Pinpoint the cell where the given text exists, returning its [X, Y] midpoint coordinate. 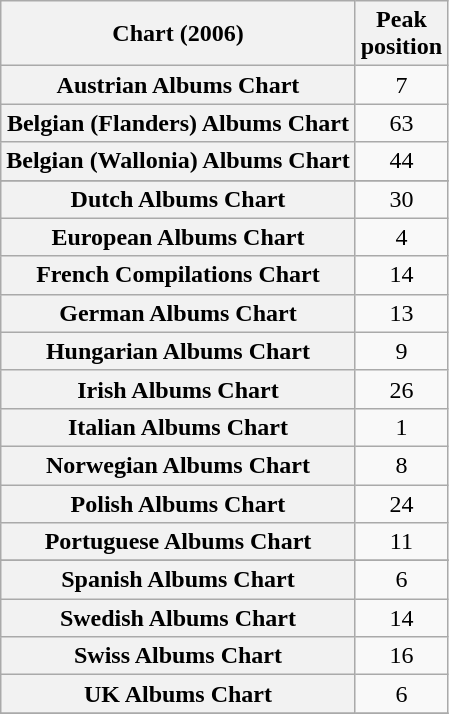
Swedish Albums Chart [178, 618]
Dutch Albums Chart [178, 199]
63 [401, 123]
Spanish Albums Chart [178, 580]
16 [401, 656]
26 [401, 389]
European Albums Chart [178, 237]
44 [401, 161]
Austrian Albums Chart [178, 85]
4 [401, 237]
13 [401, 313]
French Compilations Chart [178, 275]
Irish Albums Chart [178, 389]
Italian Albums Chart [178, 427]
Swiss Albums Chart [178, 656]
UK Albums Chart [178, 694]
Hungarian Albums Chart [178, 351]
Portuguese Albums Chart [178, 542]
11 [401, 542]
Chart (2006) [178, 34]
Belgian (Flanders) Albums Chart [178, 123]
7 [401, 85]
Polish Albums Chart [178, 503]
Peakposition [401, 34]
1 [401, 427]
8 [401, 465]
9 [401, 351]
24 [401, 503]
Belgian (Wallonia) Albums Chart [178, 161]
30 [401, 199]
Norwegian Albums Chart [178, 465]
German Albums Chart [178, 313]
